From the cell containing the given text, extract its center point as [x, y] coordinate. 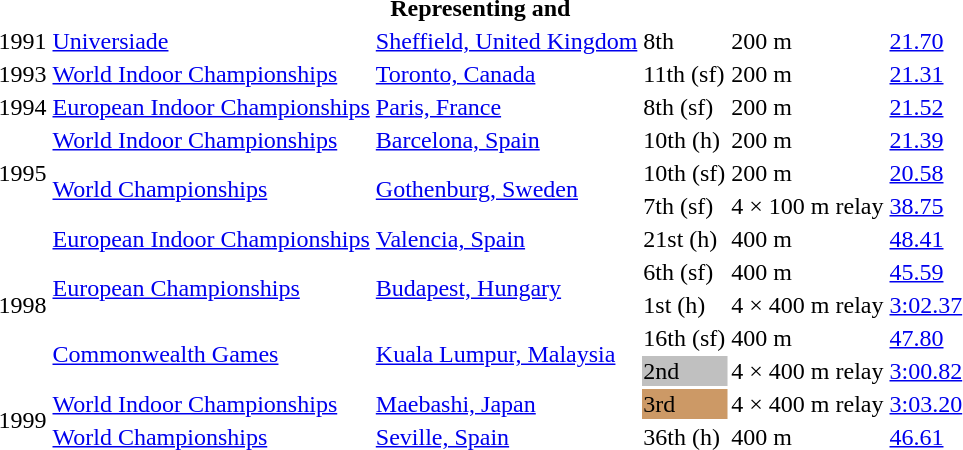
16th (sf) [684, 338]
2nd [684, 371]
Budapest, Hungary [506, 288]
10th (sf) [684, 173]
1st (h) [684, 305]
6th (sf) [684, 272]
4 × 100 m relay [808, 206]
Kuala Lumpur, Malaysia [506, 354]
Barcelona, Spain [506, 140]
3rd [684, 404]
European Championships [211, 288]
World Championships [211, 190]
Paris, France [506, 107]
11th (sf) [684, 74]
7th (sf) [684, 206]
Universiade [211, 41]
Maebashi, Japan [506, 404]
Valencia, Spain [506, 239]
Toronto, Canada [506, 74]
8th [684, 41]
8th (sf) [684, 107]
10th (h) [684, 140]
Commonwealth Games [211, 354]
Sheffield, United Kingdom [506, 41]
21st (h) [684, 239]
Gothenburg, Sweden [506, 190]
